Capture the cell that displays the provided text and extract its [X, Y] central coordinate. 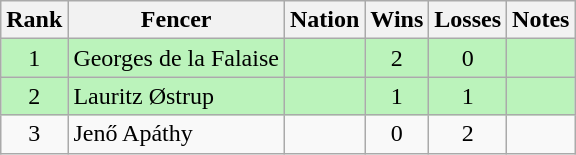
Georges de la Falaise [176, 58]
Losses [468, 20]
Jenő Apáthy [176, 134]
Wins [397, 20]
Lauritz Østrup [176, 96]
Fencer [176, 20]
3 [34, 134]
Rank [34, 20]
Nation [324, 20]
Notes [541, 20]
